Extract the [x, y] coordinate from the center of the cell holding the provided text.  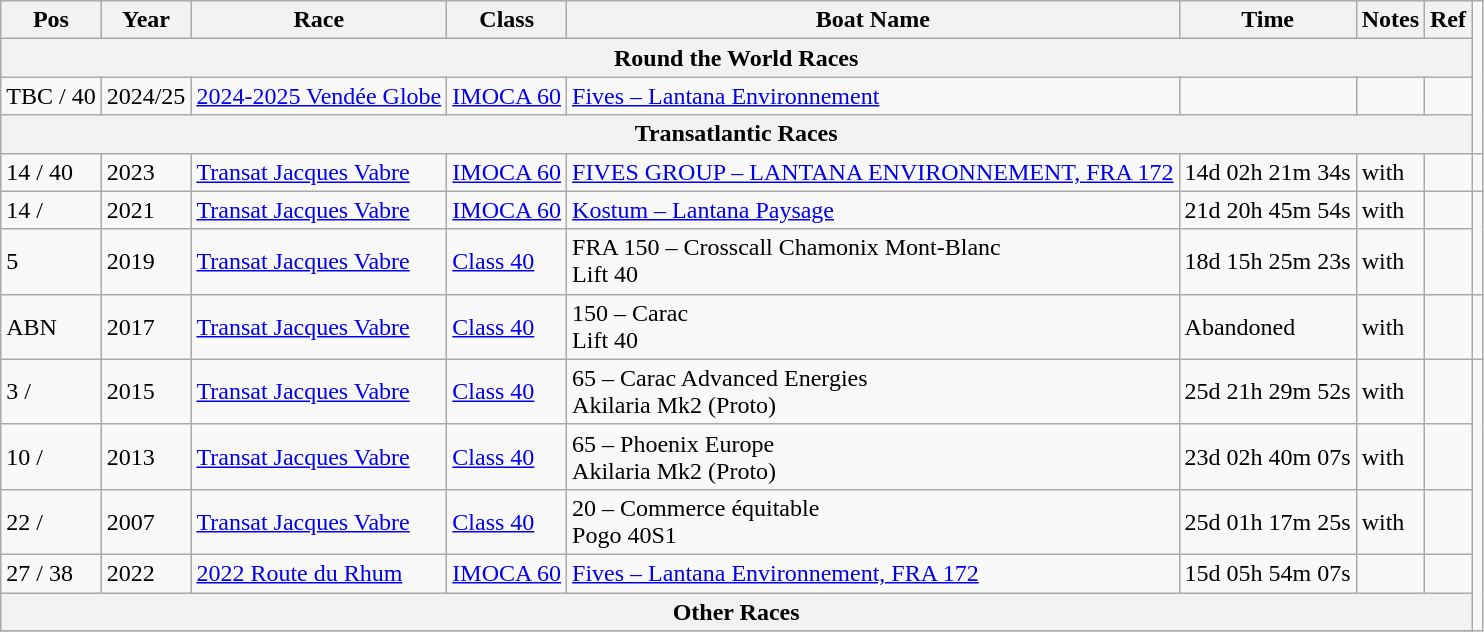
14 / 40 [51, 172]
2021 [146, 210]
2024-2025 Vendée Globe [319, 96]
Time [1268, 20]
2007 [146, 522]
2022 [146, 573]
14d 02h 21m 34s [1268, 172]
27 / 38 [51, 573]
ABN [51, 326]
Kostum – Lantana Paysage [873, 210]
Notes [1390, 20]
15d 05h 54m 07s [1268, 573]
25d 21h 29m 52s [1268, 392]
Race [319, 20]
10 / [51, 456]
2022 Route du Rhum [319, 573]
23d 02h 40m 07s [1268, 456]
14 / [51, 210]
2024/25 [146, 96]
Fives – Lantana Environnement [873, 96]
2019 [146, 262]
20 – Commerce équitable Pogo 40S1 [873, 522]
FRA 150 – Crosscall Chamonix Mont-Blanc Lift 40 [873, 262]
Year [146, 20]
2013 [146, 456]
65 – Carac Advanced Energies Akilaria Mk2 (Proto) [873, 392]
21d 20h 45m 54s [1268, 210]
22 / [51, 522]
Boat Name [873, 20]
TBC / 40 [51, 96]
Pos [51, 20]
5 [51, 262]
Fives – Lantana Environnement, FRA 172 [873, 573]
65 – Phoenix Europe Akilaria Mk2 (Proto) [873, 456]
Class [507, 20]
Abandoned [1268, 326]
Round the World Races [736, 58]
Ref [1448, 20]
Other Races [736, 611]
Transatlantic Races [736, 134]
150 – Carac Lift 40 [873, 326]
2023 [146, 172]
FIVES GROUP – LANTANA ENVIRONNEMENT, FRA 172 [873, 172]
18d 15h 25m 23s [1268, 262]
3 / [51, 392]
2017 [146, 326]
25d 01h 17m 25s [1268, 522]
2015 [146, 392]
